Provide the [x, y] coordinate of the cell's center where the given text is located.  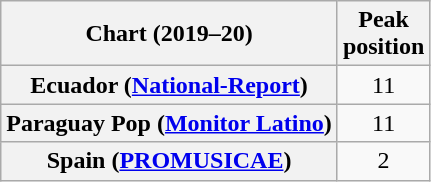
Chart (2019–20) [170, 34]
2 [383, 161]
Ecuador (National-Report) [170, 85]
Peakposition [383, 34]
Spain (PROMUSICAE) [170, 161]
Paraguay Pop (Monitor Latino) [170, 123]
